Return [x, y] of the center of cell containing provided text 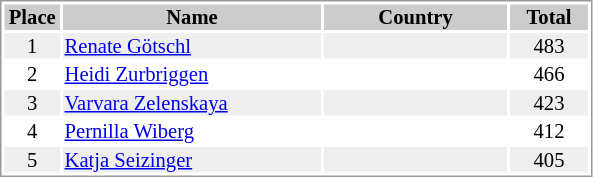
Total [549, 17]
5 [32, 160]
412 [549, 131]
466 [549, 75]
3 [32, 103]
Place [32, 17]
Name [192, 17]
4 [32, 131]
Heidi Zurbriggen [192, 75]
2 [32, 75]
423 [549, 103]
405 [549, 160]
Pernilla Wiberg [192, 131]
483 [549, 46]
Varvara Zelenskaya [192, 103]
Renate Götschl [192, 46]
1 [32, 46]
Katja Seizinger [192, 160]
Country [416, 17]
